Determine the [X, Y] coordinate at the center of the cell enclosing the given text.  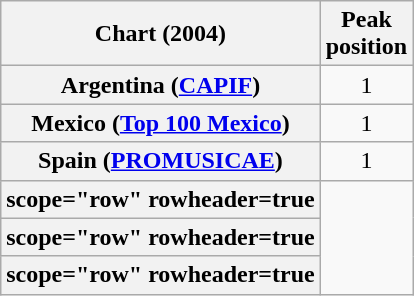
Peakposition [366, 34]
Mexico (Top 100 Mexico) [160, 123]
Argentina (CAPIF) [160, 85]
Spain (PROMUSICAE) [160, 161]
Chart (2004) [160, 34]
